Scan for the cell matching the given text and deliver its (x, y) coordinate at center. 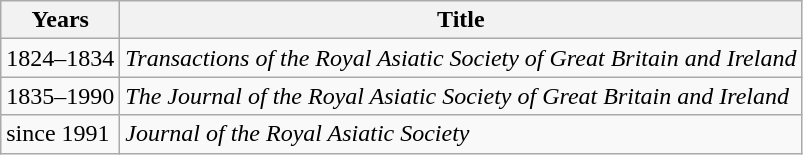
since 1991 (60, 134)
1824–1834 (60, 58)
Years (60, 20)
Journal of the Royal Asiatic Society (461, 134)
The Journal of the Royal Asiatic Society of Great Britain and Ireland (461, 96)
1835–1990 (60, 96)
Title (461, 20)
Transactions of the Royal Asiatic Society of Great Britain and Ireland (461, 58)
